Return [x, y] of the center of cell containing provided text 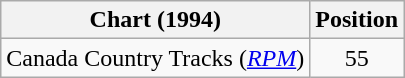
Canada Country Tracks (RPM) [156, 58]
Position [357, 20]
55 [357, 58]
Chart (1994) [156, 20]
